Extract the (x, y) coordinate from the center of the cell holding the provided text.  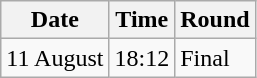
11 August (55, 58)
Date (55, 20)
18:12 (142, 58)
Round (215, 20)
Final (215, 58)
Time (142, 20)
